Find where the given text appears and provide that cell's center as [X, Y] coordinate. 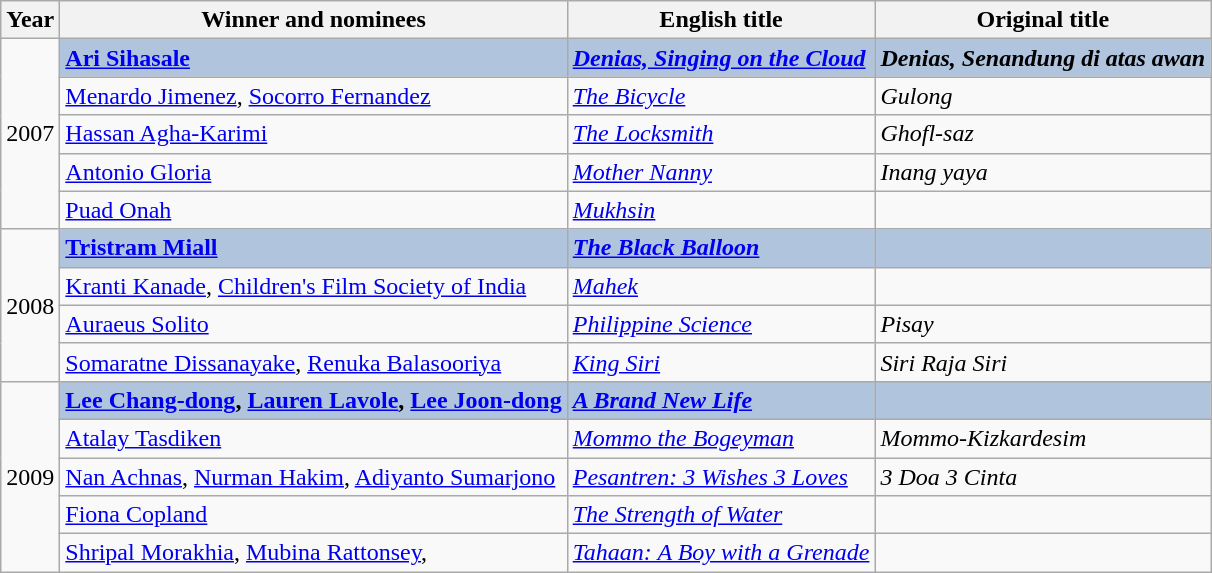
Mommo-Kizkardesim [1043, 438]
Lee Chang-dong, Lauren Lavole, Lee Joon-dong [314, 400]
Original title [1043, 20]
Atalay Tasdiken [314, 438]
Mahek [721, 286]
Inang yaya [1043, 172]
Auraeus Solito [314, 324]
King Siri [721, 362]
A Brand New Life [721, 400]
Menardo Jimenez, Socorro Fernandez [314, 96]
2007 [30, 134]
Mommo the Bogeyman [721, 438]
Siri Raja Siri [1043, 362]
Pisay [1043, 324]
Denias, Singing on the Cloud [721, 58]
English title [721, 20]
Denias, Senandung di atas awan [1043, 58]
Hassan Agha-Karimi [314, 134]
The Black Balloon [721, 248]
Tahaan: A Boy with a Grenade [721, 553]
Tristram Miall [314, 248]
Shripal Morakhia, Mubina Rattonsey, [314, 553]
Nan Achnas, Nurman Hakim, Adiyanto Sumarjono [314, 477]
The Locksmith [721, 134]
Mother Nanny [721, 172]
Puad Onah [314, 210]
Somaratne Dissanayake, Renuka Balasooriya [314, 362]
3 Doa 3 Cinta [1043, 477]
Ari Sihasale [314, 58]
Pesantren: 3 Wishes 3 Loves [721, 477]
The Bicycle [721, 96]
Fiona Copland [314, 515]
2008 [30, 305]
Kranti Kanade, Children's Film Society of India [314, 286]
Philippine Science [721, 324]
Gulong [1043, 96]
Antonio Gloria [314, 172]
Year [30, 20]
2009 [30, 476]
The Strength of Water [721, 515]
Mukhsin [721, 210]
Winner and nominees [314, 20]
Ghofl-saz [1043, 134]
